Search for the cell housing the specified text and yield its (x, y) center coordinate. 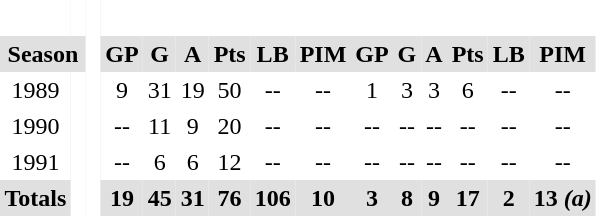
1991 (36, 162)
10 (323, 198)
1990 (36, 126)
20 (230, 126)
11 (160, 126)
13 (a) (562, 198)
Season (43, 54)
17 (468, 198)
45 (160, 198)
106 (272, 198)
1989 (36, 90)
50 (230, 90)
8 (407, 198)
1 (372, 90)
Totals (36, 198)
2 (508, 198)
12 (230, 162)
76 (230, 198)
